Find where the given text appears and provide that cell's center as (X, Y) coordinate. 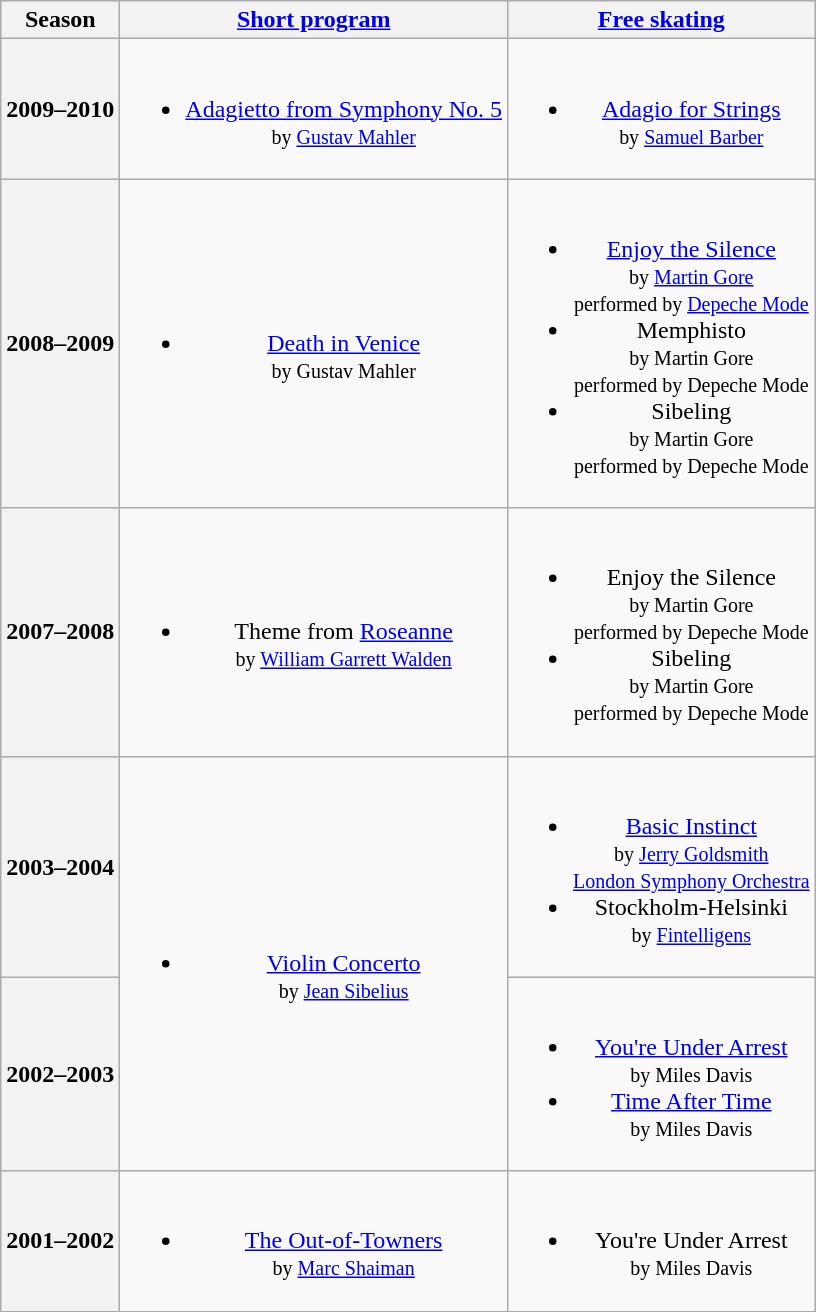
2008–2009 (60, 344)
You're Under Arrest by Miles Davis Time After Time by Miles Davis (662, 1074)
2003–2004 (60, 866)
2009–2010 (60, 109)
Death in Venice by Gustav Mahler (314, 344)
2002–2003 (60, 1074)
Season (60, 20)
You're Under Arrest by Miles Davis (662, 1241)
Theme from Roseanne by William Garrett Walden (314, 632)
Short program (314, 20)
Free skating (662, 20)
2001–2002 (60, 1241)
Violin Concerto by Jean Sibelius (314, 964)
Adagio for Strings by Samuel Barber (662, 109)
2007–2008 (60, 632)
Enjoy the Silence by Martin Gore performed by Depeche Mode Sibeling by Martin Gore performed by Depeche Mode (662, 632)
Basic Instinct by Jerry Goldsmith London Symphony Orchestra Stockholm-Helsinki by Fintelligens (662, 866)
The Out-of-Towners by Marc Shaiman (314, 1241)
Adagietto from Symphony No. 5 by Gustav Mahler (314, 109)
